Return the [x, y] coordinate for the center point of the cell that contains the specified text.  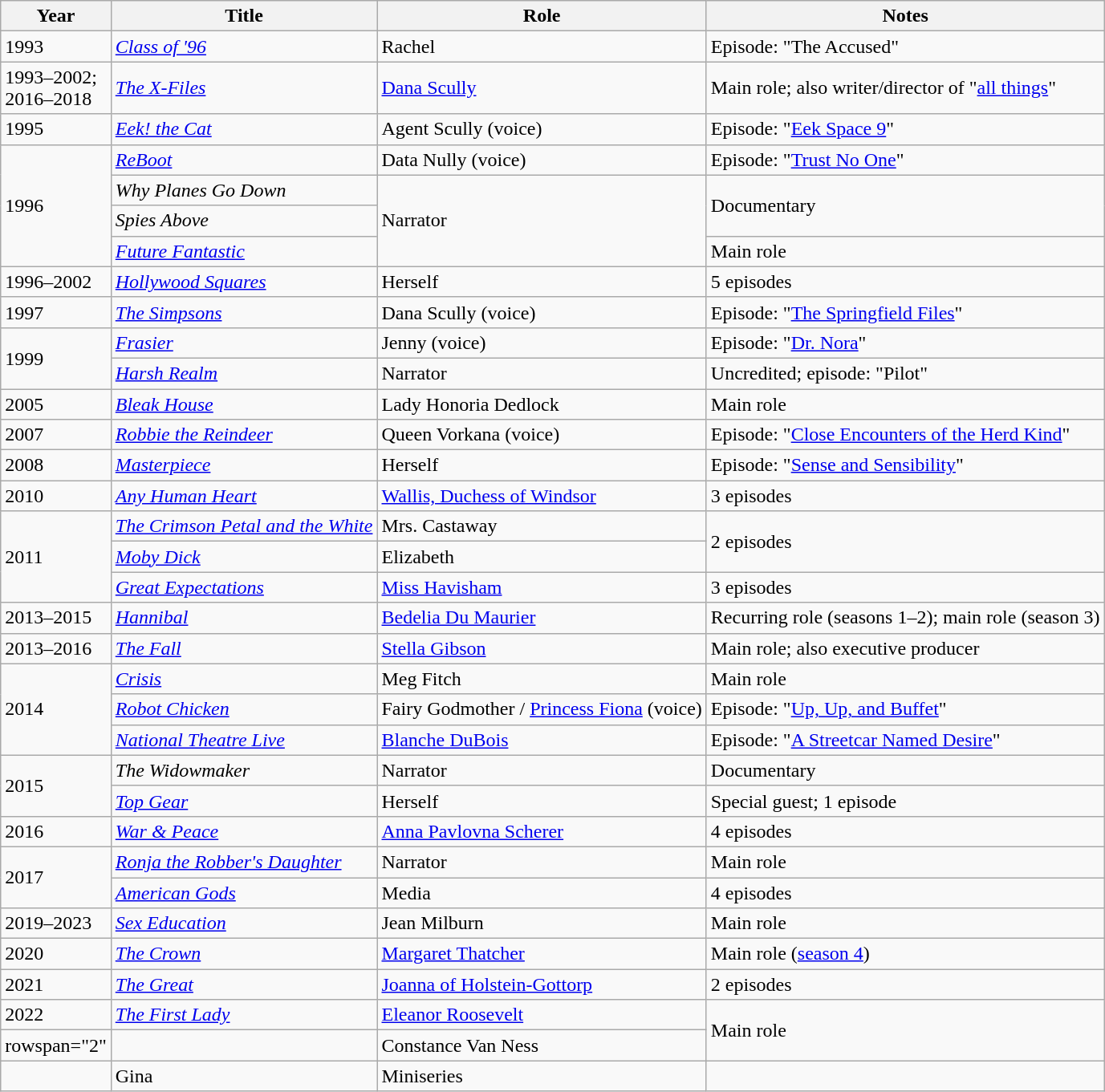
Margaret Thatcher [542, 954]
Role [542, 16]
Top Gear [244, 801]
Episode: "Trust No One" [905, 160]
Year [56, 16]
Hollywood Squares [244, 282]
2016 [56, 831]
Episode: "Up, Up, and Buffet" [905, 709]
Elizabeth [542, 557]
Blanche DuBois [542, 740]
1995 [56, 129]
Episode: "Dr. Nora" [905, 343]
Masterpiece [244, 465]
Episode: "Sense and Sensibility" [905, 465]
Stella Gibson [542, 648]
2017 [56, 877]
Meg Fitch [542, 679]
Agent Scully (voice) [542, 129]
Notes [905, 16]
The Fall [244, 648]
1993–2002;2016–2018 [56, 88]
Miss Havisham [542, 587]
Episode: "Eek Space 9" [905, 129]
Mrs. Castaway [542, 526]
Eleanor Roosevelt [542, 1015]
Episode: "The Springfield Files" [905, 312]
Frasier [244, 343]
The Crimson Petal and the White [244, 526]
Media [542, 893]
Great Expectations [244, 587]
Anna Pavlovna Scherer [542, 831]
Main role; also writer/director of "all things" [905, 88]
Special guest; 1 episode [905, 801]
Dana Scully (voice) [542, 312]
2014 [56, 709]
War & Peace [244, 831]
Episode: "A Streetcar Named Desire" [905, 740]
1996–2002 [56, 282]
Any Human Heart [244, 496]
Miniseries [542, 1076]
Wallis, Duchess of Windsor [542, 496]
2013–2016 [56, 648]
ReBoot [244, 160]
The Great [244, 984]
Future Fantastic [244, 251]
2019–2023 [56, 924]
Ronja the Robber's Daughter [244, 862]
2013–2015 [56, 618]
Dana Scully [542, 88]
Crisis [244, 679]
2005 [56, 404]
Queen Vorkana (voice) [542, 435]
National Theatre Live [244, 740]
The Crown [244, 954]
2022 [56, 1015]
Bedelia Du Maurier [542, 618]
Robot Chicken [244, 709]
2011 [56, 557]
2021 [56, 984]
Why Planes Go Down [244, 190]
Main role; also executive producer [905, 648]
rowspan="2" [56, 1045]
1996 [56, 205]
Main role (season 4) [905, 954]
2015 [56, 786]
The Simpsons [244, 312]
1999 [56, 358]
Gina [244, 1076]
Class of '96 [244, 47]
Episode: "Close Encounters of the Herd Kind" [905, 435]
The Widowmaker [244, 770]
5 episodes [905, 282]
Recurring role (seasons 1–2); main role (season 3) [905, 618]
American Gods [244, 893]
Eek! the Cat [244, 129]
Harsh Realm [244, 373]
Sex Education [244, 924]
Jean Milburn [542, 924]
Uncredited; episode: "Pilot" [905, 373]
Spies Above [244, 221]
1993 [56, 47]
Title [244, 16]
Bleak House [244, 404]
2020 [56, 954]
1997 [56, 312]
Lady Honoria Dedlock [542, 404]
Data Nully (voice) [542, 160]
2008 [56, 465]
The X-Files [244, 88]
Rachel [542, 47]
Jenny (voice) [542, 343]
Moby Dick [244, 557]
Episode: "The Accused" [905, 47]
Joanna of Holstein-Gottorp [542, 984]
2010 [56, 496]
2007 [56, 435]
Fairy Godmother / Princess Fiona (voice) [542, 709]
Constance Van Ness [542, 1045]
The First Lady [244, 1015]
Robbie the Reindeer [244, 435]
Hannibal [244, 618]
